Search for the cell housing the specified text and yield its (X, Y) center coordinate. 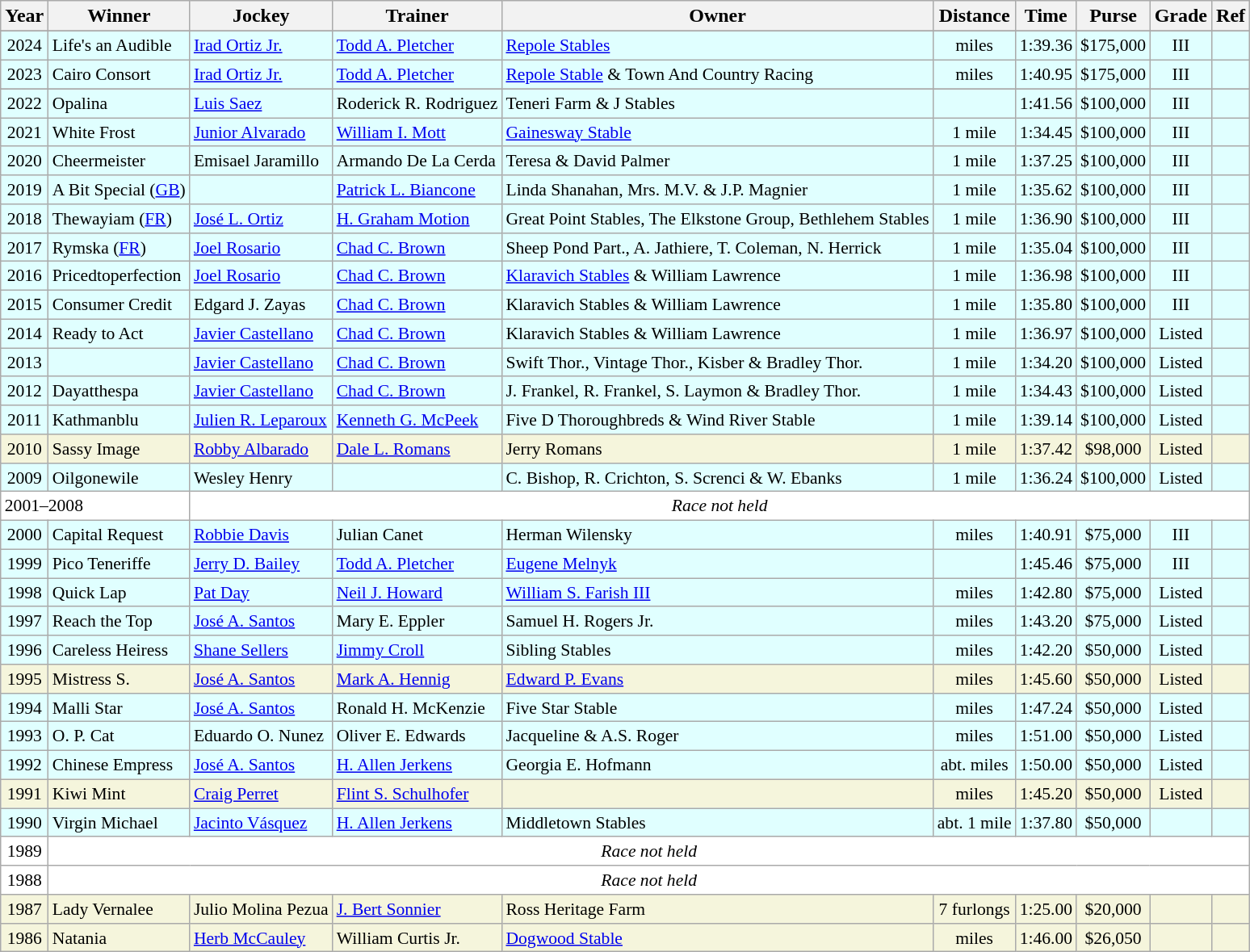
Reach the Top (120, 621)
Natania (120, 937)
2020 (24, 161)
Ready to Act (120, 333)
William Curtis Jr. (417, 937)
J. Bert Sonnier (417, 909)
Julian Canet (417, 535)
1:35.80 (1047, 304)
2014 (24, 333)
1:36.24 (1047, 477)
Flint S. Schulhofer (417, 794)
Emisael Jaramillo (262, 161)
$20,000 (1113, 909)
1:25.00 (1047, 909)
Jerry Romans (717, 449)
2019 (24, 190)
Jerry D. Bailey (262, 564)
2012 (24, 391)
1:36.97 (1047, 333)
1:40.91 (1047, 535)
Great Point Stables, The Elkstone Group, Bethlehem Stables (717, 219)
Pricedtoperfection (120, 276)
1:51.00 (1047, 736)
1991 (24, 794)
1:40.95 (1047, 74)
Armando De La Cerda (417, 161)
1:45.20 (1047, 794)
1994 (24, 707)
William I. Mott (417, 132)
Junior Alvarado (262, 132)
Linda Shanahan, Mrs. M.V. & J.P. Magnier (717, 190)
1:39.36 (1047, 46)
Repole Stable & Town And Country Racing (717, 74)
Mark A. Hennig (417, 679)
A Bit Special (GB) (120, 190)
1:41.56 (1047, 103)
Craig Perret (262, 794)
Edgard J. Zayas (262, 304)
Roderick R. Rodriguez (417, 103)
1997 (24, 621)
H. Graham Motion (417, 219)
7 furlongs (975, 909)
Swift Thor., Vintage Thor., Kisber & Bradley Thor. (717, 363)
Shane Sellers (262, 650)
2001–2008 (95, 506)
O. P. Cat (120, 736)
Lady Vernalee (120, 909)
1998 (24, 593)
Jacinto Vásquez (262, 823)
Jimmy Croll (417, 650)
1992 (24, 765)
Capital Request (120, 535)
Eduardo O. Nunez (262, 736)
1:42.20 (1047, 650)
Kiwi Mint (120, 794)
Dale L. Romans (417, 449)
Robby Albarado (262, 449)
1:45.46 (1047, 564)
$98,000 (1113, 449)
1:37.25 (1047, 161)
Neil J. Howard (417, 593)
1:50.00 (1047, 765)
William S. Farish III (717, 593)
1:46.00 (1047, 937)
1:37.80 (1047, 823)
1990 (24, 823)
2013 (24, 363)
Sassy Image (120, 449)
Sheep Pond Part., A. Jathiere, T. Coleman, N. Herrick (717, 247)
Time (1047, 16)
2022 (24, 103)
2017 (24, 247)
Edward P. Evans (717, 679)
1:36.98 (1047, 276)
Pico Teneriffe (120, 564)
1986 (24, 937)
Oliver E. Edwards (417, 736)
Ross Heritage Farm (717, 909)
Mary E. Eppler (417, 621)
abt. miles (975, 765)
Cairo Consort (120, 74)
2023 (24, 74)
Kathmanblu (120, 420)
1989 (24, 851)
1:34.43 (1047, 391)
Julien R. Leparoux (262, 420)
Pat Day (262, 593)
1:37.42 (1047, 449)
Teneri Farm & J Stables (717, 103)
Ronald H. McKenzie (417, 707)
Winner (120, 16)
2009 (24, 477)
$26,050 (1113, 937)
2024 (24, 46)
Careless Heiress (120, 650)
Herman Wilensky (717, 535)
1:45.60 (1047, 679)
Luis Saez (262, 103)
Grade (1181, 16)
2018 (24, 219)
1:47.24 (1047, 707)
Year (24, 16)
abt. 1 mile (975, 823)
1:35.04 (1047, 247)
Distance (975, 16)
Julio Molina Pezua (262, 909)
Five Star Stable (717, 707)
Purse (1113, 16)
2021 (24, 132)
White Frost (120, 132)
1:42.80 (1047, 593)
Dayatthespa (120, 391)
1996 (24, 650)
2016 (24, 276)
1:34.45 (1047, 132)
José L. Ortiz (262, 219)
Dogwood Stable (717, 937)
Consumer Credit (120, 304)
Opalina (120, 103)
2010 (24, 449)
1:35.62 (1047, 190)
Patrick L. Biancone (417, 190)
1988 (24, 880)
C. Bishop, R. Crichton, S. Screnci & W. Ebanks (717, 477)
Robbie Davis (262, 535)
Eugene Melnyk (717, 564)
Gainesway Stable (717, 132)
Jockey (262, 16)
Cheermeister (120, 161)
1993 (24, 736)
Wesley Henry (262, 477)
1999 (24, 564)
1:43.20 (1047, 621)
Repole Stables (717, 46)
Owner (717, 16)
1:39.14 (1047, 420)
Trainer (417, 16)
1:34.20 (1047, 363)
Teresa & David Palmer (717, 161)
Chinese Empress (120, 765)
Virgin Michael (120, 823)
Herb McCauley (262, 937)
Sibling Stables (717, 650)
2011 (24, 420)
Kenneth G. McPeek (417, 420)
Oilgonewile (120, 477)
Ref (1231, 16)
Thewayiam (FR) (120, 219)
1995 (24, 679)
Jacqueline & A.S. Roger (717, 736)
2000 (24, 535)
1987 (24, 909)
Rymska (FR) (120, 247)
Samuel H. Rogers Jr. (717, 621)
Quick Lap (120, 593)
2015 (24, 304)
Georgia E. Hofmann (717, 765)
Life's an Audible (120, 46)
Mistress S. (120, 679)
Malli Star (120, 707)
J. Frankel, R. Frankel, S. Laymon & Bradley Thor. (717, 391)
Middletown Stables (717, 823)
Five D Thoroughbreds & Wind River Stable (717, 420)
1:36.90 (1047, 219)
